Output the [X, Y] coordinate of the center of the cell containing the given text.  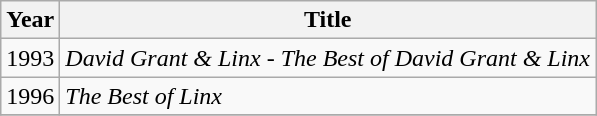
Title [328, 20]
The Best of Linx [328, 96]
Year [30, 20]
1996 [30, 96]
1993 [30, 58]
David Grant & Linx - The Best of David Grant & Linx [328, 58]
